Determine the (x, y) coordinate at the center of the cell enclosing the given text.  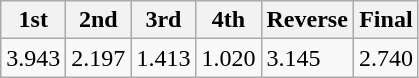
1.413 (164, 58)
2.740 (386, 58)
3.145 (307, 58)
4th (228, 20)
1st (34, 20)
2.197 (98, 58)
1.020 (228, 58)
3rd (164, 20)
Final (386, 20)
3.943 (34, 58)
Reverse (307, 20)
2nd (98, 20)
